Search for the cell housing the specified text and yield its [X, Y] center coordinate. 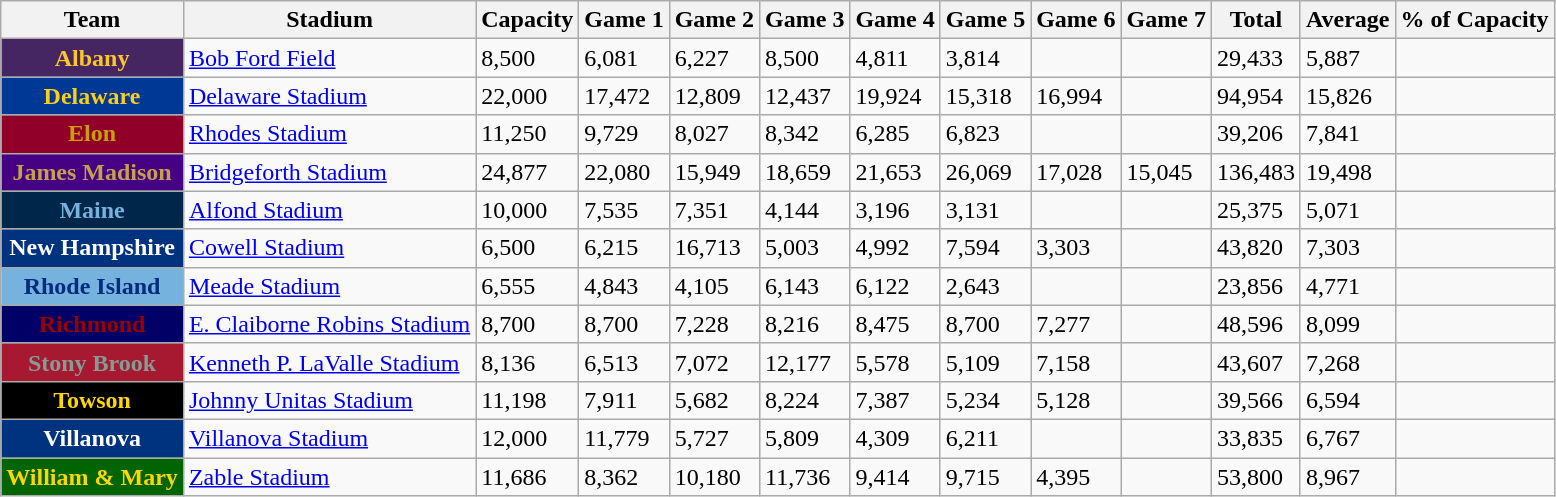
39,566 [1256, 400]
15,826 [1348, 96]
3,131 [985, 210]
4,105 [714, 286]
7,351 [714, 210]
21,653 [895, 172]
Total [1256, 20]
Average [1348, 20]
7,158 [1076, 362]
6,767 [1348, 438]
2,643 [985, 286]
5,809 [805, 438]
8,099 [1348, 324]
4,992 [895, 248]
5,578 [895, 362]
Game 2 [714, 20]
5,003 [805, 248]
Zable Stadium [329, 477]
Rhodes Stadium [329, 134]
4,395 [1076, 477]
17,472 [624, 96]
James Madison [92, 172]
William & Mary [92, 477]
9,715 [985, 477]
48,596 [1256, 324]
7,228 [714, 324]
29,433 [1256, 58]
4,144 [805, 210]
11,736 [805, 477]
6,211 [985, 438]
6,823 [985, 134]
6,285 [895, 134]
Rhode Island [92, 286]
9,729 [624, 134]
6,227 [714, 58]
5,887 [1348, 58]
6,594 [1348, 400]
136,483 [1256, 172]
6,513 [624, 362]
16,713 [714, 248]
19,498 [1348, 172]
Game 3 [805, 20]
15,318 [985, 96]
7,277 [1076, 324]
43,607 [1256, 362]
12,809 [714, 96]
11,779 [624, 438]
Maine [92, 210]
8,342 [805, 134]
25,375 [1256, 210]
Bridgeforth Stadium [329, 172]
Villanova [92, 438]
22,000 [528, 96]
12,437 [805, 96]
8,136 [528, 362]
7,911 [624, 400]
Game 6 [1076, 20]
Johnny Unitas Stadium [329, 400]
9,414 [895, 477]
53,800 [1256, 477]
17,028 [1076, 172]
8,224 [805, 400]
12,177 [805, 362]
5,682 [714, 400]
11,198 [528, 400]
8,216 [805, 324]
7,268 [1348, 362]
5,128 [1076, 400]
3,303 [1076, 248]
7,535 [624, 210]
Stony Brook [92, 362]
22,080 [624, 172]
7,841 [1348, 134]
43,820 [1256, 248]
Game 5 [985, 20]
Delaware Stadium [329, 96]
% of Capacity [1474, 20]
8,362 [624, 477]
11,686 [528, 477]
8,027 [714, 134]
Albany [92, 58]
4,843 [624, 286]
5,234 [985, 400]
7,387 [895, 400]
19,924 [895, 96]
94,954 [1256, 96]
4,309 [895, 438]
15,045 [1166, 172]
4,771 [1348, 286]
Bob Ford Field [329, 58]
10,180 [714, 477]
8,967 [1348, 477]
Delaware [92, 96]
23,856 [1256, 286]
Towson [92, 400]
24,877 [528, 172]
Capacity [528, 20]
7,072 [714, 362]
Meade Stadium [329, 286]
15,949 [714, 172]
26,069 [985, 172]
6,143 [805, 286]
Game 1 [624, 20]
3,814 [985, 58]
Cowell Stadium [329, 248]
6,215 [624, 248]
6,555 [528, 286]
16,994 [1076, 96]
4,811 [895, 58]
6,500 [528, 248]
Stadium [329, 20]
Game 4 [895, 20]
Richmond [92, 324]
11,250 [528, 134]
Villanova Stadium [329, 438]
6,081 [624, 58]
7,594 [985, 248]
New Hampshire [92, 248]
33,835 [1256, 438]
Alfond Stadium [329, 210]
39,206 [1256, 134]
18,659 [805, 172]
5,727 [714, 438]
8,475 [895, 324]
E. Claiborne Robins Stadium [329, 324]
6,122 [895, 286]
12,000 [528, 438]
5,071 [1348, 210]
7,303 [1348, 248]
Game 7 [1166, 20]
Kenneth P. LaValle Stadium [329, 362]
3,196 [895, 210]
5,109 [985, 362]
Elon [92, 134]
10,000 [528, 210]
Team [92, 20]
